Identify which cell holds the provided text, then report its [X, Y] central coordinate. 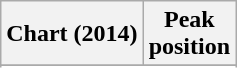
Peakposition [189, 34]
Chart (2014) [72, 34]
